For the text-containing cell, return its midpoint in [x, y] coordinate format. 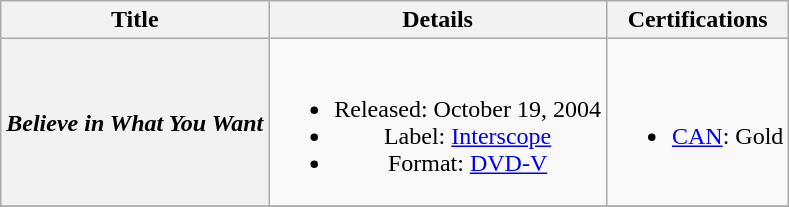
Released: October 19, 2004Label: InterscopeFormat: DVD-V [438, 122]
Details [438, 20]
CAN: Gold [697, 122]
Believe in What You Want [135, 122]
Certifications [697, 20]
Title [135, 20]
